Search for the cell housing the specified text and yield its [X, Y] center coordinate. 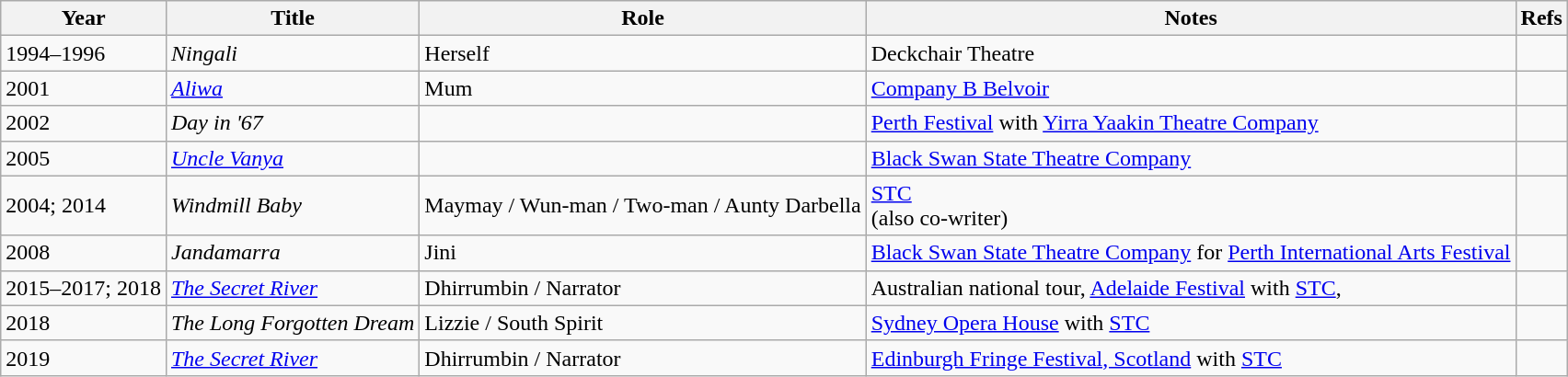
Herself [642, 53]
Aliwa [293, 88]
2008 [84, 253]
Lizzie / South Spirit [642, 323]
Uncle Vanya [293, 158]
Ningali [293, 53]
1994–1996 [84, 53]
Title [293, 18]
Day in '67 [293, 123]
Jandamarra [293, 253]
2004; 2014 [84, 206]
Australian national tour, Adelaide Festival with STC, [1191, 288]
The Long Forgotten Dream [293, 323]
Notes [1191, 18]
2002 [84, 123]
2005 [84, 158]
2018 [84, 323]
Black Swan State Theatre Company [1191, 158]
Role [642, 18]
Mum [642, 88]
Black Swan State Theatre Company for Perth International Arts Festival [1191, 253]
2015–2017; 2018 [84, 288]
Refs [1541, 18]
Perth Festival with Yirra Yaakin Theatre Company [1191, 123]
Jini [642, 253]
Windmill Baby [293, 206]
Edinburgh Fringe Festival, Scotland with STC [1191, 358]
Sydney Opera House with STC [1191, 323]
Deckchair Theatre [1191, 53]
Year [84, 18]
2001 [84, 88]
Maymay / Wun-man / Two-man / Aunty Darbella [642, 206]
Company B Belvoir [1191, 88]
STC(also co-writer) [1191, 206]
2019 [84, 358]
